Pinpoint the cell where the given text exists, returning its [X, Y] midpoint coordinate. 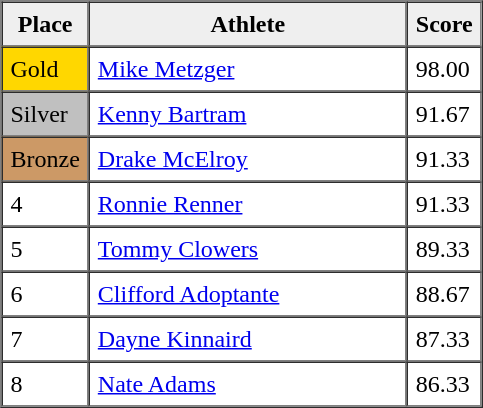
Kenny Bartram [248, 114]
89.33 [444, 248]
Athlete [248, 24]
Drake McElroy [248, 158]
6 [46, 294]
Nate Adams [248, 384]
5 [46, 248]
4 [46, 204]
86.33 [444, 384]
Mike Metzger [248, 68]
8 [46, 384]
7 [46, 338]
Silver [46, 114]
98.00 [444, 68]
Dayne Kinnaird [248, 338]
Ronnie Renner [248, 204]
91.67 [444, 114]
Score [444, 24]
Tommy Clowers [248, 248]
Place [46, 24]
Gold [46, 68]
88.67 [444, 294]
87.33 [444, 338]
Bronze [46, 158]
Clifford Adoptante [248, 294]
